For the text-containing cell, return its midpoint in [x, y] coordinate format. 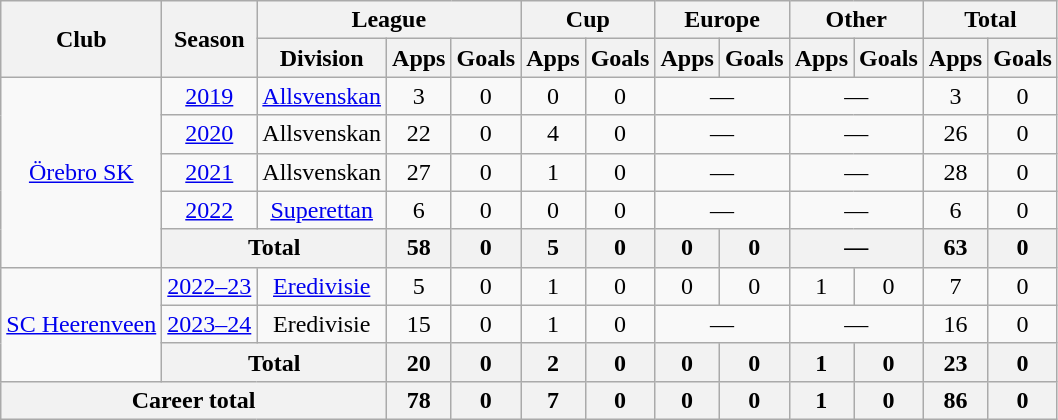
86 [955, 400]
15 [419, 324]
2020 [210, 134]
Club [82, 39]
2021 [210, 172]
16 [955, 324]
78 [419, 400]
2022–23 [210, 286]
2022 [210, 210]
Other [856, 20]
28 [955, 172]
League [389, 20]
22 [419, 134]
4 [553, 134]
26 [955, 134]
Cup [588, 20]
Career total [194, 400]
23 [955, 362]
27 [419, 172]
20 [419, 362]
2023–24 [210, 324]
Europe [722, 20]
58 [419, 248]
Season [210, 39]
63 [955, 248]
2 [553, 362]
Örebro SK [82, 172]
SC Heerenveen [82, 324]
2019 [210, 96]
Division [322, 58]
Superettan [322, 210]
